Locate the cell with the specified text and output its [X, Y] center coordinate. 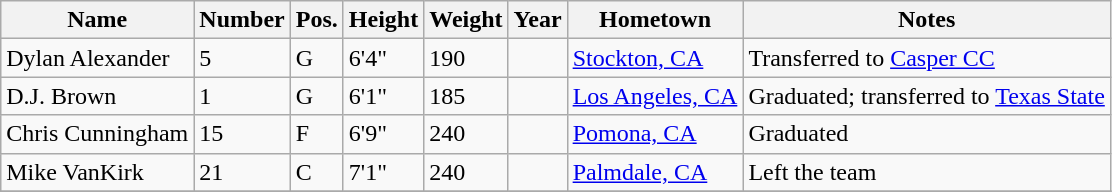
Pos. [316, 20]
Chris Cunningham [98, 134]
21 [242, 172]
Stockton, CA [655, 58]
Los Angeles, CA [655, 96]
Transferred to Casper CC [926, 58]
5 [242, 58]
C [316, 172]
Mike VanKirk [98, 172]
Pomona, CA [655, 134]
7'1" [383, 172]
Height [383, 20]
Graduated [926, 134]
Notes [926, 20]
Weight [466, 20]
Name [98, 20]
1 [242, 96]
Number [242, 20]
Left the team [926, 172]
Graduated; transferred to Texas State [926, 96]
190 [466, 58]
15 [242, 134]
Palmdale, CA [655, 172]
6'4" [383, 58]
6'1" [383, 96]
Year [538, 20]
F [316, 134]
Hometown [655, 20]
D.J. Brown [98, 96]
6'9" [383, 134]
185 [466, 96]
Dylan Alexander [98, 58]
